Extract the (x, y) coordinate from the center of the cell holding the provided text.  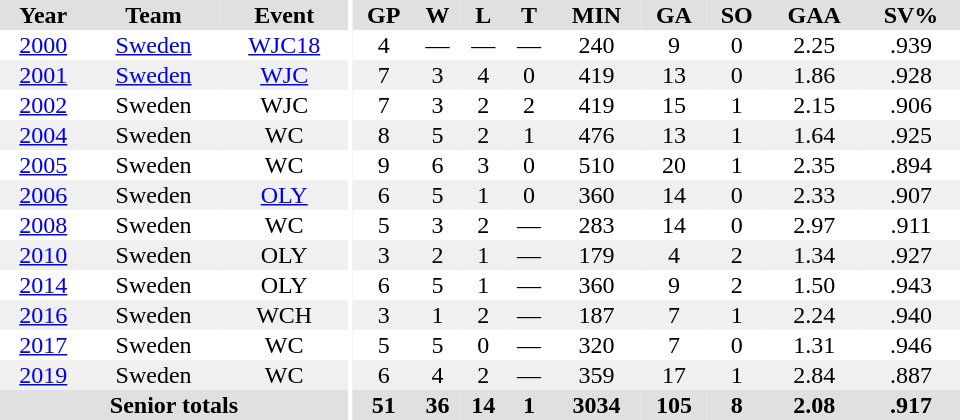
Year (44, 15)
2.33 (814, 195)
.911 (911, 225)
1.50 (814, 285)
1.31 (814, 345)
359 (596, 375)
3034 (596, 405)
2006 (44, 195)
.943 (911, 285)
2005 (44, 165)
.917 (911, 405)
240 (596, 45)
15 (674, 105)
.928 (911, 75)
1.64 (814, 135)
2016 (44, 315)
2014 (44, 285)
2.25 (814, 45)
36 (438, 405)
GP (384, 15)
510 (596, 165)
L (483, 15)
1.86 (814, 75)
2004 (44, 135)
.894 (911, 165)
Senior totals (174, 405)
SV% (911, 15)
.925 (911, 135)
1.34 (814, 255)
MIN (596, 15)
W (438, 15)
WJC18 (284, 45)
2017 (44, 345)
2000 (44, 45)
.940 (911, 315)
2.15 (814, 105)
.906 (911, 105)
2.24 (814, 315)
2002 (44, 105)
51 (384, 405)
20 (674, 165)
2019 (44, 375)
2001 (44, 75)
T (529, 15)
179 (596, 255)
320 (596, 345)
283 (596, 225)
2.84 (814, 375)
.907 (911, 195)
476 (596, 135)
2.35 (814, 165)
.939 (911, 45)
WCH (284, 315)
2010 (44, 255)
SO (736, 15)
187 (596, 315)
105 (674, 405)
.927 (911, 255)
Event (284, 15)
.887 (911, 375)
.946 (911, 345)
2.97 (814, 225)
GA (674, 15)
GAA (814, 15)
17 (674, 375)
Team (154, 15)
2.08 (814, 405)
2008 (44, 225)
